Detect which cell encompasses the target text, then output its [X, Y] center coordinate. 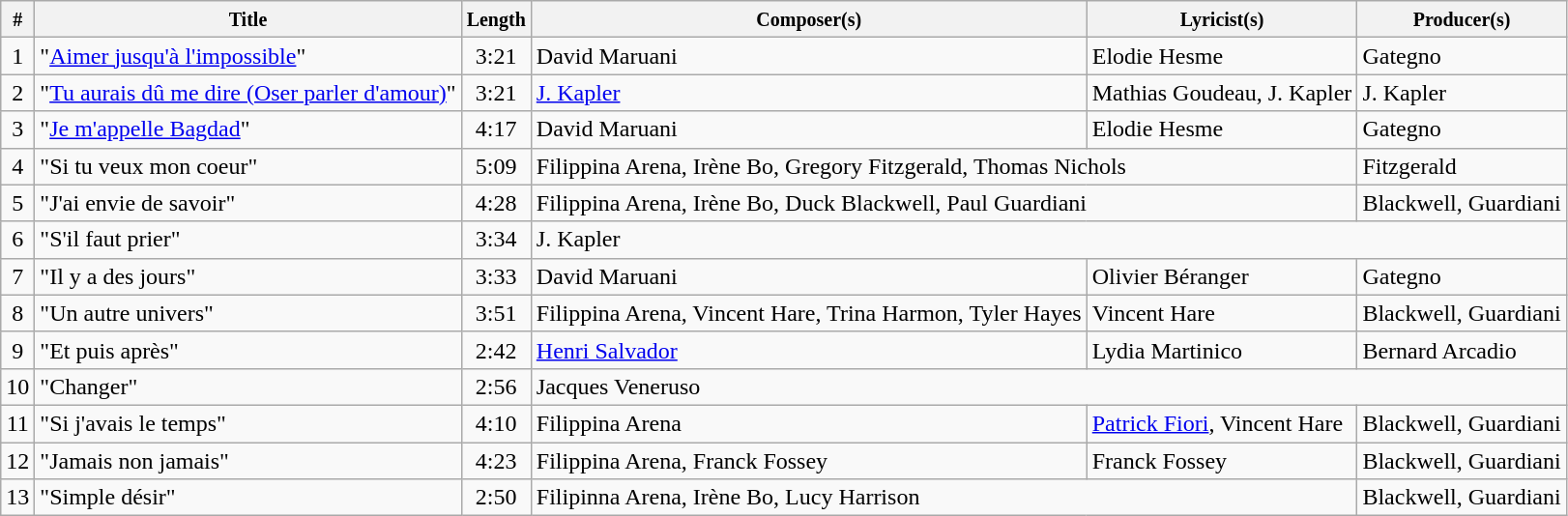
Lyricist(s) [1222, 19]
# [17, 19]
"Et puis après" [247, 350]
1 [17, 56]
10 [17, 387]
Lydia Martinico [1222, 350]
Henri Salvador [808, 350]
2:42 [496, 350]
Filippina Arena [808, 423]
4:28 [496, 203]
"Aimer jusqu'à l'impossible" [247, 56]
5 [17, 203]
12 [17, 461]
Producer(s) [1462, 19]
"Il y a des jours" [247, 276]
Composer(s) [808, 19]
5:09 [496, 166]
3:33 [496, 276]
Olivier Béranger [1222, 276]
4:17 [496, 129]
"Un autre univers" [247, 313]
"Changer" [247, 387]
11 [17, 423]
6 [17, 240]
Filipinna Arena, Irène Bo, Lucy Harrison [944, 498]
3 [17, 129]
8 [17, 313]
Bernard Arcadio [1462, 350]
Mathias Goudeau, J. Kapler [1222, 93]
Title [247, 19]
"S'il faut prier" [247, 240]
"Tu aurais dû me dire (Oser parler d'amour)" [247, 93]
Patrick Fiori, Vincent Hare [1222, 423]
4:10 [496, 423]
Filippina Arena, Vincent Hare, Trina Harmon, Tyler Hayes [808, 313]
4 [17, 166]
Filippina Arena, Irène Bo, Duck Blackwell, Paul Guardiani [944, 203]
"J'ai envie de savoir" [247, 203]
"Je m'appelle Bagdad" [247, 129]
3:51 [496, 313]
Vincent Hare [1222, 313]
Fitzgerald [1462, 166]
Length [496, 19]
"Jamais non jamais" [247, 461]
2 [17, 93]
"Simple désir" [247, 498]
Filippina Arena, Franck Fossey [808, 461]
2:56 [496, 387]
Filippina Arena, Irène Bo, Gregory Fitzgerald, Thomas Nichols [944, 166]
13 [17, 498]
4:23 [496, 461]
"Si tu veux mon coeur" [247, 166]
9 [17, 350]
"Si j'avais le temps" [247, 423]
7 [17, 276]
3:34 [496, 240]
Franck Fossey [1222, 461]
2:50 [496, 498]
Jacques Veneruso [1048, 387]
